Return [x, y] of the center of cell containing provided text 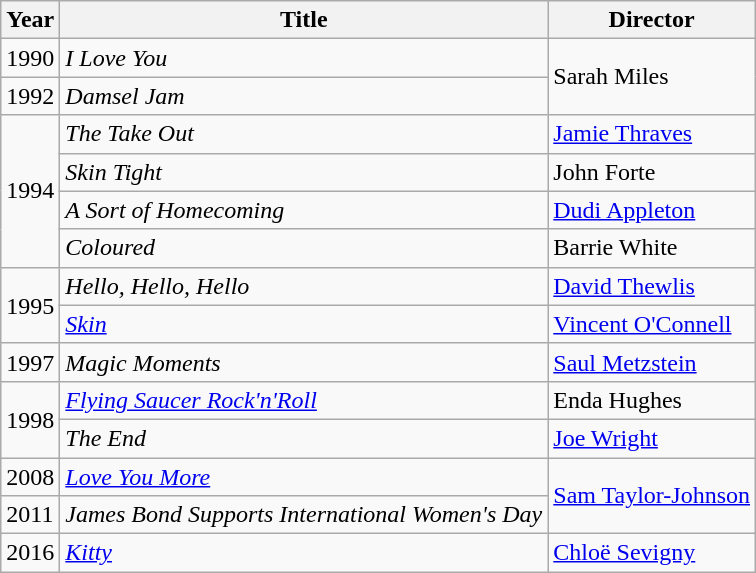
Enda Hughes [652, 400]
David Thewlis [652, 286]
2016 [30, 553]
1990 [30, 58]
Kitty [304, 553]
Dudi Appleton [652, 210]
Flying Saucer Rock'n'Roll [304, 400]
2008 [30, 477]
Coloured [304, 248]
The End [304, 438]
The Take Out [304, 134]
Barrie White [652, 248]
John Forte [652, 172]
1997 [30, 362]
Title [304, 20]
Year [30, 20]
1998 [30, 419]
Skin Tight [304, 172]
Director [652, 20]
Sarah Miles [652, 77]
2011 [30, 515]
1994 [30, 191]
1992 [30, 96]
Magic Moments [304, 362]
Joe Wright [652, 438]
Love You More [304, 477]
Damsel Jam [304, 96]
A Sort of Homecoming [304, 210]
Skin [304, 324]
I Love You [304, 58]
1995 [30, 305]
Sam Taylor-Johnson [652, 496]
James Bond Supports International Women's Day [304, 515]
Saul Metzstein [652, 362]
Vincent O'Connell [652, 324]
Hello, Hello, Hello [304, 286]
Chloë Sevigny [652, 553]
Jamie Thraves [652, 134]
